Search for the cell housing the specified text and yield its [X, Y] center coordinate. 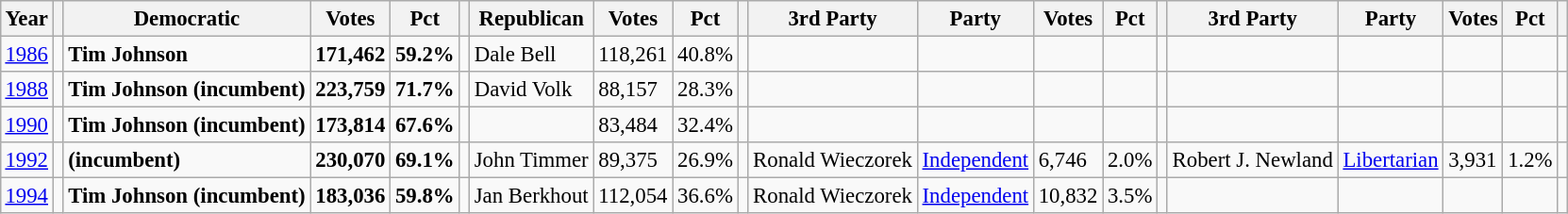
26.9% [706, 160]
1992 [26, 160]
Dale Bell [531, 54]
John Timmer [531, 160]
83,484 [633, 125]
Tim Johnson [187, 54]
230,070 [351, 160]
Robert J. Newland [1253, 160]
71.7% [425, 90]
Year [26, 19]
88,157 [633, 90]
Libertarian [1391, 160]
183,036 [351, 196]
112,054 [633, 196]
(incumbent) [187, 160]
223,759 [351, 90]
59.2% [425, 54]
1986 [26, 54]
59.8% [425, 196]
1994 [26, 196]
6,746 [1068, 160]
32.4% [706, 125]
Democratic [187, 19]
40.8% [706, 54]
1.2% [1530, 160]
171,462 [351, 54]
3.5% [1130, 196]
Republican [531, 19]
3,931 [1474, 160]
118,261 [633, 54]
2.0% [1130, 160]
173,814 [351, 125]
89,375 [633, 160]
67.6% [425, 125]
69.1% [425, 160]
10,832 [1068, 196]
28.3% [706, 90]
1988 [26, 90]
1990 [26, 125]
Jan Berkhout [531, 196]
36.6% [706, 196]
David Volk [531, 90]
